Capture the cell that displays the provided text and extract its (x, y) central coordinate. 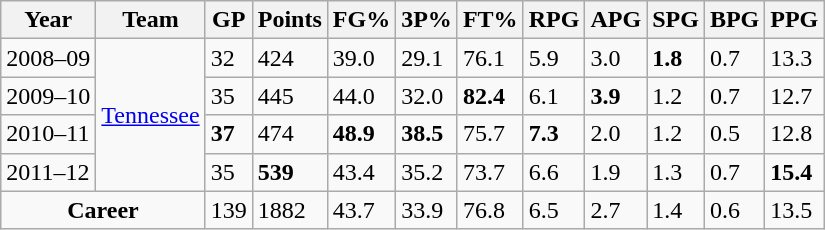
43.7 (361, 210)
0.5 (734, 134)
0.6 (734, 210)
33.9 (427, 210)
APG (616, 20)
1.3 (676, 172)
Team (150, 20)
75.7 (490, 134)
BPG (734, 20)
32.0 (427, 96)
73.7 (490, 172)
7.3 (554, 134)
43.4 (361, 172)
1.8 (676, 58)
Career (103, 210)
6.1 (554, 96)
38.5 (427, 134)
29.1 (427, 58)
RPG (554, 20)
139 (228, 210)
Year (48, 20)
13.5 (794, 210)
82.4 (490, 96)
44.0 (361, 96)
2010–11 (48, 134)
445 (290, 96)
SPG (676, 20)
32 (228, 58)
12.8 (794, 134)
1.9 (616, 172)
424 (290, 58)
539 (290, 172)
35.2 (427, 172)
2009–10 (48, 96)
3P% (427, 20)
76.8 (490, 210)
GP (228, 20)
PPG (794, 20)
2011–12 (48, 172)
2.0 (616, 134)
15.4 (794, 172)
FT% (490, 20)
6.5 (554, 210)
3.0 (616, 58)
474 (290, 134)
FG% (361, 20)
12.7 (794, 96)
Points (290, 20)
39.0 (361, 58)
2.7 (616, 210)
1882 (290, 210)
1.4 (676, 210)
3.9 (616, 96)
76.1 (490, 58)
48.9 (361, 134)
Tennessee (150, 115)
37 (228, 134)
5.9 (554, 58)
2008–09 (48, 58)
6.6 (554, 172)
13.3 (794, 58)
